Provide the (x, y) coordinate of the cell's center where the given text is located.  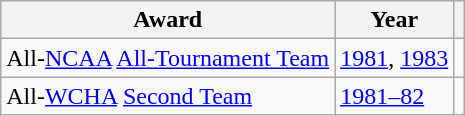
Year (394, 20)
All-WCHA Second Team (168, 96)
Award (168, 20)
All-NCAA All-Tournament Team (168, 58)
1981–82 (394, 96)
1981, 1983 (394, 58)
